Find where the given text appears and provide that cell's center as (x, y) coordinate. 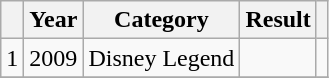
1 (12, 58)
Category (162, 20)
Year (54, 20)
Disney Legend (162, 58)
2009 (54, 58)
Result (278, 20)
